Locate the cell with the specified text and output its [x, y] center coordinate. 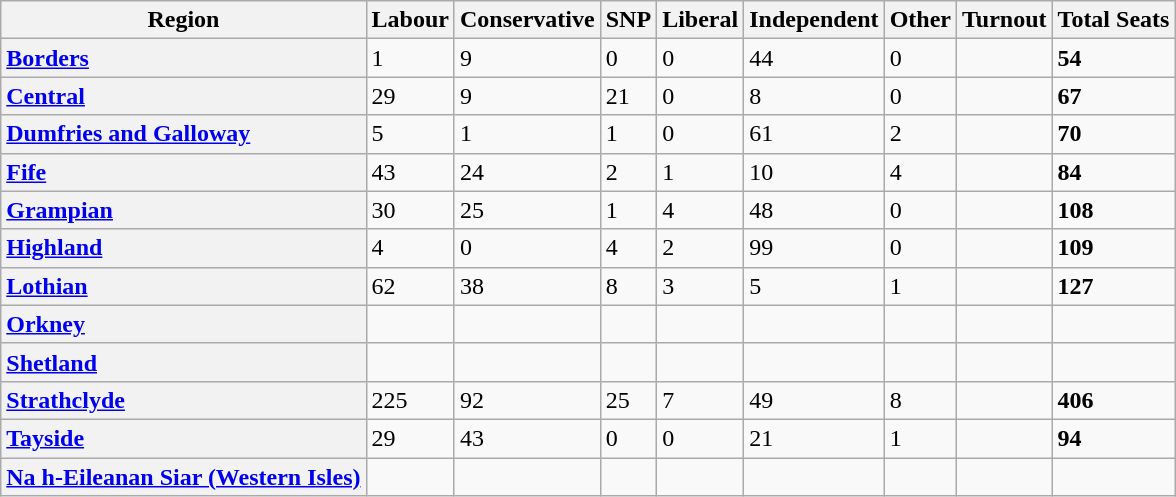
38 [527, 286]
62 [410, 286]
109 [1114, 248]
Central [184, 96]
Grampian [184, 210]
Shetland [184, 362]
Strathclyde [184, 400]
Labour [410, 20]
SNP [628, 20]
24 [527, 172]
Na h-Eileanan Siar (Western Isles) [184, 477]
48 [814, 210]
Orkney [184, 324]
Lothian [184, 286]
44 [814, 58]
49 [814, 400]
Tayside [184, 438]
Highland [184, 248]
70 [1114, 134]
99 [814, 248]
Other [920, 20]
Borders [184, 58]
108 [1114, 210]
Total Seats [1114, 20]
Fife [184, 172]
61 [814, 134]
7 [700, 400]
Liberal [700, 20]
225 [410, 400]
92 [527, 400]
Dumfries and Galloway [184, 134]
30 [410, 210]
67 [1114, 96]
54 [1114, 58]
94 [1114, 438]
Conservative [527, 20]
127 [1114, 286]
84 [1114, 172]
10 [814, 172]
406 [1114, 400]
Independent [814, 20]
3 [700, 286]
Region [184, 20]
Turnout [1004, 20]
